Extract the (x, y) coordinate from the center of the cell holding the provided text.  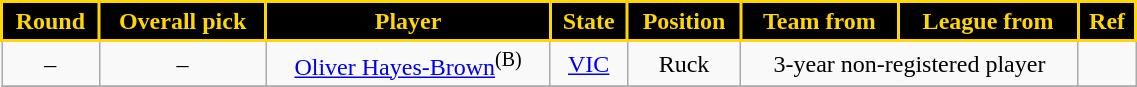
Round (51, 22)
State (588, 22)
Player (408, 22)
Ruck (684, 64)
Team from (820, 22)
League from (988, 22)
Oliver Hayes-Brown(B) (408, 64)
Ref (1107, 22)
Overall pick (182, 22)
3-year non-registered player (910, 64)
Position (684, 22)
VIC (588, 64)
